Pinpoint the cell where the given text exists, returning its (x, y) midpoint coordinate. 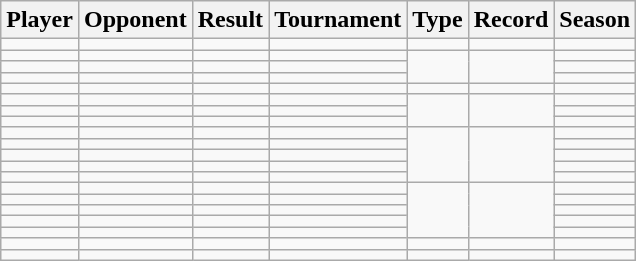
Tournament (338, 20)
Player (40, 20)
Result (230, 20)
Record (511, 20)
Season (595, 20)
Opponent (135, 20)
Type (438, 20)
